Return the [X, Y] coordinate for the center point of the cell that contains the specified text.  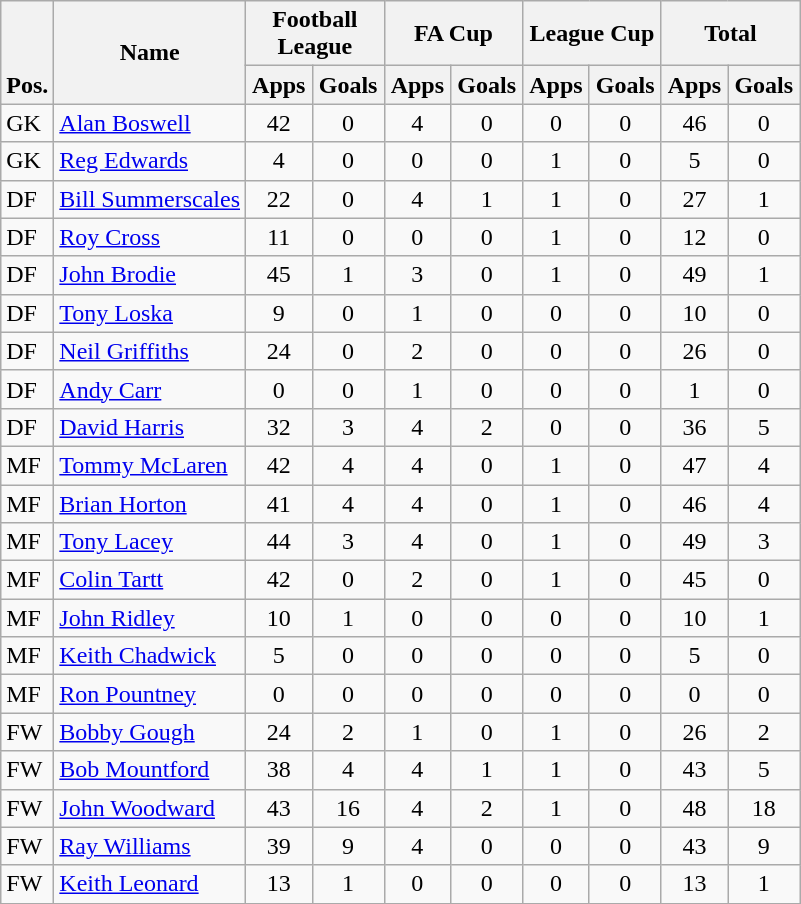
44 [280, 542]
Alan Boswell [150, 123]
FA Cup [454, 34]
Roy Cross [150, 237]
Tommy McLaren [150, 465]
League Cup [592, 34]
Total [730, 34]
48 [694, 808]
Tony Lacey [150, 542]
18 [764, 808]
David Harris [150, 427]
47 [694, 465]
Ron Pountney [150, 694]
Bill Summerscales [150, 199]
Football League [316, 34]
32 [280, 427]
38 [280, 770]
Pos. [28, 52]
Tony Loska [150, 313]
22 [280, 199]
36 [694, 427]
Name [150, 52]
16 [348, 808]
Keith Chadwick [150, 656]
Andy Carr [150, 389]
John Brodie [150, 275]
Brian Horton [150, 503]
Neil Griffiths [150, 351]
Reg Edwards [150, 161]
John Ridley [150, 618]
Colin Tartt [150, 580]
Bobby Gough [150, 732]
Keith Leonard [150, 884]
11 [280, 237]
Ray Williams [150, 846]
12 [694, 237]
Bob Mountford [150, 770]
39 [280, 846]
John Woodward [150, 808]
27 [694, 199]
41 [280, 503]
